Find where the given text appears and provide that cell's center as (x, y) coordinate. 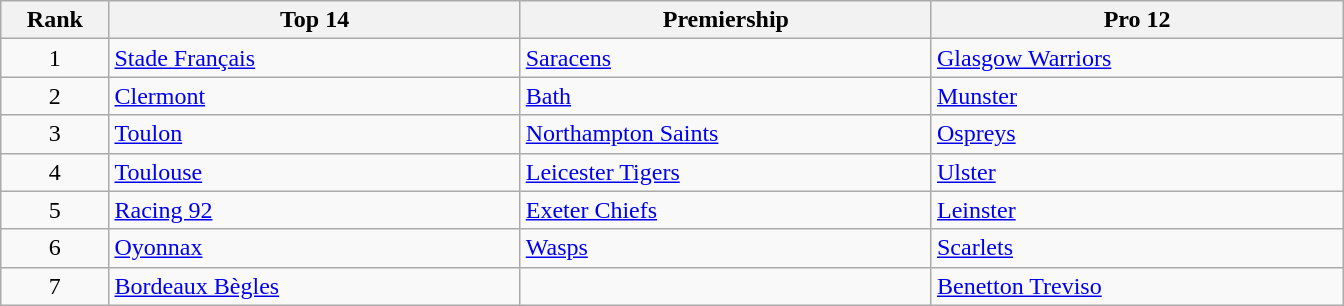
Ospreys (1136, 134)
Bath (726, 96)
Clermont (314, 96)
6 (55, 248)
Benetton Treviso (1136, 286)
Wasps (726, 248)
Toulon (314, 134)
Rank (55, 20)
Munster (1136, 96)
Premiership (726, 20)
Scarlets (1136, 248)
1 (55, 58)
Top 14 (314, 20)
Toulouse (314, 172)
Exeter Chiefs (726, 210)
2 (55, 96)
5 (55, 210)
Leicester Tigers (726, 172)
Racing 92 (314, 210)
3 (55, 134)
7 (55, 286)
Bordeaux Bègles (314, 286)
Ulster (1136, 172)
4 (55, 172)
Oyonnax (314, 248)
Glasgow Warriors (1136, 58)
Pro 12 (1136, 20)
Stade Français (314, 58)
Northampton Saints (726, 134)
Leinster (1136, 210)
Saracens (726, 58)
